Extract the (X, Y) coordinate from the center of the cell holding the provided text.  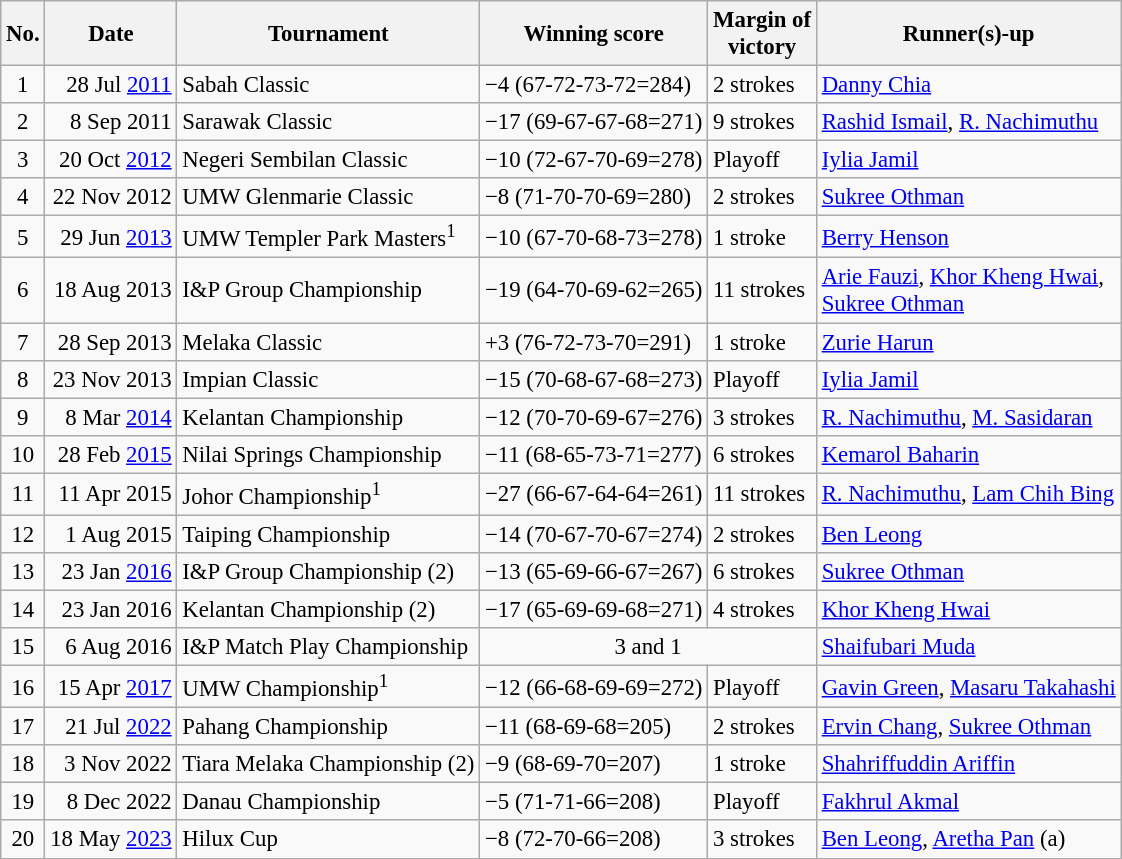
Sabah Classic (328, 85)
8 (23, 379)
21 Jul 2022 (111, 727)
Ervin Chang, Sukree Othman (968, 727)
Nilai Springs Championship (328, 454)
UMW Glenmarie Classic (328, 197)
3 and 1 (648, 647)
Impian Classic (328, 379)
Negeri Sembilan Classic (328, 160)
UMW Championship1 (328, 687)
17 (23, 727)
18 May 2023 (111, 840)
Arie Fauzi, Khor Kheng Hwai, Sukree Othman (968, 290)
I&P Group Championship (2) (328, 572)
28 Feb 2015 (111, 454)
−13 (65-69-66-67=267) (594, 572)
−17 (65-69-69-68=271) (594, 609)
Khor Kheng Hwai (968, 609)
15 (23, 647)
Ben Leong, Aretha Pan (a) (968, 840)
9 strokes (762, 122)
−12 (70-70-69-67=276) (594, 417)
Danau Championship (328, 802)
−10 (67-70-68-73=278) (594, 237)
I&P Match Play Championship (328, 647)
−5 (71-71-66=208) (594, 802)
Johor Championship1 (328, 494)
Rashid Ismail, R. Nachimuthu (968, 122)
20 (23, 840)
Margin ofvictory (762, 34)
Melaka Classic (328, 342)
11 (23, 494)
Shahriffuddin Ariffin (968, 764)
20 Oct 2012 (111, 160)
8 Sep 2011 (111, 122)
Zurie Harun (968, 342)
13 (23, 572)
15 Apr 2017 (111, 687)
1 (23, 85)
−4 (67-72-73-72=284) (594, 85)
UMW Templer Park Masters1 (328, 237)
14 (23, 609)
7 (23, 342)
19 (23, 802)
No. (23, 34)
−12 (66-68-69-69=272) (594, 687)
29 Jun 2013 (111, 237)
5 (23, 237)
Danny Chia (968, 85)
Hilux Cup (328, 840)
Ben Leong (968, 534)
6 (23, 290)
8 Mar 2014 (111, 417)
28 Sep 2013 (111, 342)
−15 (70-68-67-68=273) (594, 379)
−11 (68-69-68=205) (594, 727)
2 (23, 122)
4 (23, 197)
−14 (70-67-70-67=274) (594, 534)
10 (23, 454)
12 (23, 534)
Shaifubari Muda (968, 647)
8 Dec 2022 (111, 802)
9 (23, 417)
I&P Group Championship (328, 290)
Kemarol Baharin (968, 454)
−27 (66-67-64-64=261) (594, 494)
18 (23, 764)
Runner(s)-up (968, 34)
Gavin Green, Masaru Takahashi (968, 687)
16 (23, 687)
1 Aug 2015 (111, 534)
Tournament (328, 34)
−17 (69-67-67-68=271) (594, 122)
Kelantan Championship (328, 417)
Date (111, 34)
Taiping Championship (328, 534)
Kelantan Championship (2) (328, 609)
6 Aug 2016 (111, 647)
+3 (76-72-73-70=291) (594, 342)
−19 (64-70-69-62=265) (594, 290)
Tiara Melaka Championship (2) (328, 764)
3 Nov 2022 (111, 764)
28 Jul 2011 (111, 85)
−8 (72-70-66=208) (594, 840)
3 (23, 160)
18 Aug 2013 (111, 290)
11 Apr 2015 (111, 494)
22 Nov 2012 (111, 197)
−11 (68-65-73-71=277) (594, 454)
−9 (68-69-70=207) (594, 764)
Fakhrul Akmal (968, 802)
−8 (71-70-70-69=280) (594, 197)
−10 (72-67-70-69=278) (594, 160)
R. Nachimuthu, Lam Chih Bing (968, 494)
4 strokes (762, 609)
23 Nov 2013 (111, 379)
Berry Henson (968, 237)
R. Nachimuthu, M. Sasidaran (968, 417)
Pahang Championship (328, 727)
Sarawak Classic (328, 122)
Winning score (594, 34)
